Determine the [X, Y] coordinate at the center of the cell enclosing the given text.  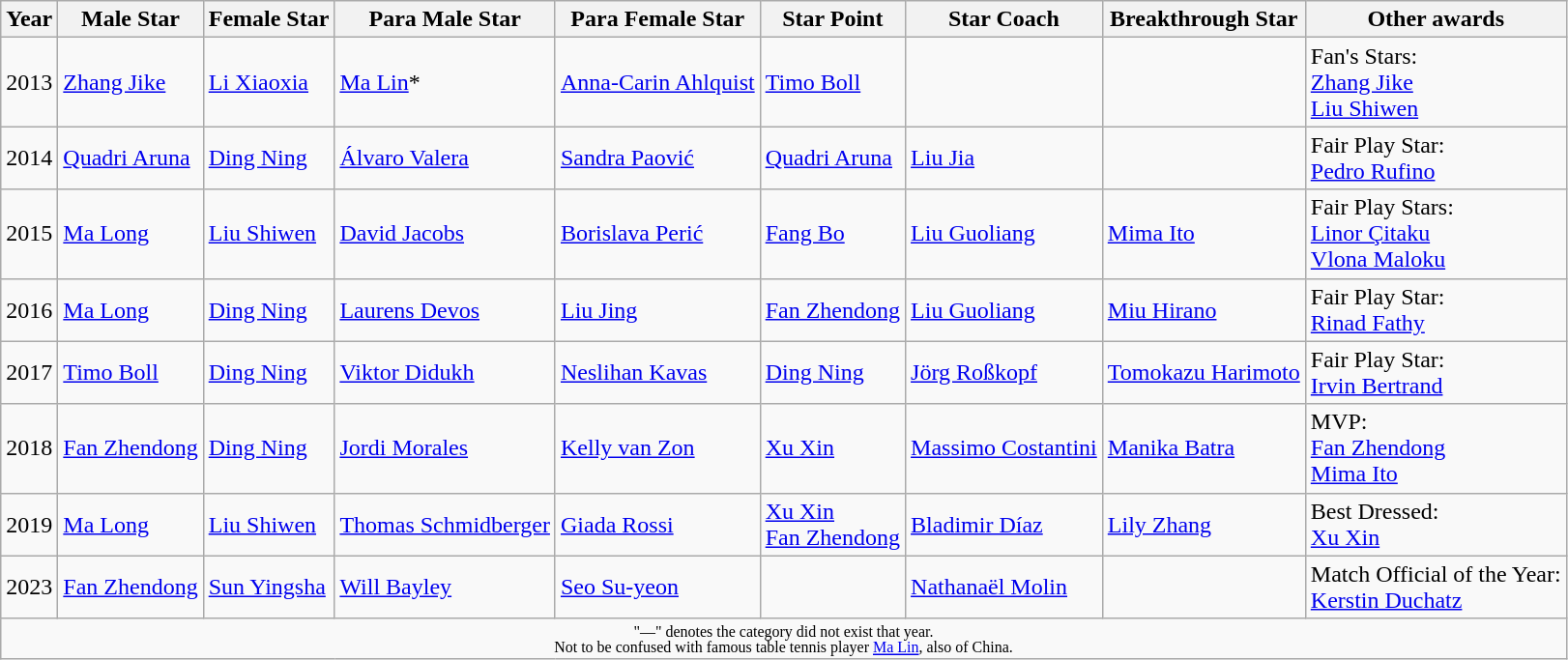
Kelly van Zon [657, 448]
Lily Zhang [1204, 524]
Álvaro Valera [445, 158]
2018 [29, 448]
Giada Rossi [657, 524]
Jordi Morales [445, 448]
Female Star [269, 19]
"—" denotes the category did not exist that year.Not to be confused with famous table tennis player Ma Lin, also of China. [783, 638]
Year [29, 19]
Sandra Paović [657, 158]
Will Bayley [445, 588]
Fair Play Stars: Linor Çitaku Vlona Maloku [1436, 234]
Sun Yingsha [269, 588]
Xu Xin [832, 448]
Miu Hirano [1204, 309]
Bladimir Díaz [1004, 524]
Xu Xin Fan Zhendong [832, 524]
Match Official of the Year: Kerstin Duchatz [1436, 588]
2014 [29, 158]
Massimo Costantini [1004, 448]
Liu Jia [1004, 158]
Borislava Perić [657, 234]
Star Coach [1004, 19]
Manika Batra [1204, 448]
MVP: Fan Zhendong Mima Ito [1436, 448]
2019 [29, 524]
Thomas Schmidberger [445, 524]
Anna-Carin Ahlquist [657, 82]
Star Point [832, 19]
2015 [29, 234]
Viktor Didukh [445, 373]
2013 [29, 82]
Breakthrough Star [1204, 19]
Best Dressed: Xu Xin [1436, 524]
Para Female Star [657, 19]
Tomokazu Harimoto [1204, 373]
Fair Play Star: Pedro Rufino [1436, 158]
2016 [29, 309]
Fair Play Star: Rinad Fathy [1436, 309]
Fan's Stars: Zhang Jike Liu Shiwen [1436, 82]
Male Star [131, 19]
Laurens Devos [445, 309]
Zhang Jike [131, 82]
Li Xiaoxia [269, 82]
Nathanaël Molin [1004, 588]
Mima Ito [1204, 234]
Para Male Star [445, 19]
David Jacobs [445, 234]
Liu Jing [657, 309]
2017 [29, 373]
Jörg Roßkopf [1004, 373]
Neslihan Kavas [657, 373]
Ma Lin* [445, 82]
Other awards [1436, 19]
Fang Bo [832, 234]
Seo Su-yeon [657, 588]
Fair Play Star: Irvin Bertrand [1436, 373]
2023 [29, 588]
